Pinpoint the cell where the given text exists, returning its [x, y] midpoint coordinate. 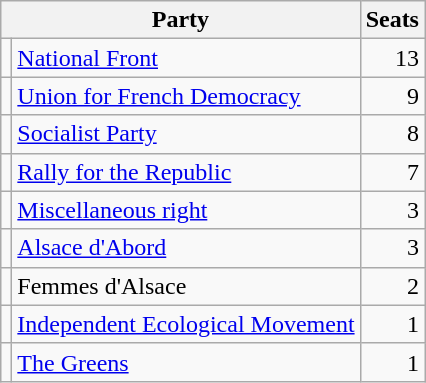
Femmes d'Alsace [186, 286]
Independent Ecological Movement [186, 324]
Seats [392, 20]
The Greens [186, 362]
Union for French Democracy [186, 96]
Alsace d'Abord [186, 248]
National Front [186, 58]
7 [392, 172]
8 [392, 134]
Socialist Party [186, 134]
2 [392, 286]
Party [180, 20]
13 [392, 58]
Rally for the Republic [186, 172]
Miscellaneous right [186, 210]
9 [392, 96]
